Provide the (x, y) coordinate of the cell's center where the given text is located.  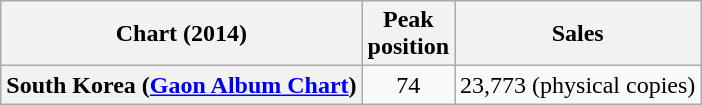
South Korea (Gaon Album Chart) (182, 85)
Sales (578, 34)
23,773 (physical copies) (578, 85)
74 (408, 85)
Peakposition (408, 34)
Chart (2014) (182, 34)
